Determine the (X, Y) coordinate at the center of the cell enclosing the given text.  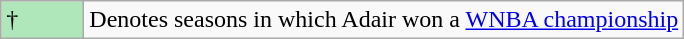
Denotes seasons in which Adair won a WNBA championship (384, 20)
† (42, 20)
